Detect which cell encompasses the target text, then output its [X, Y] center coordinate. 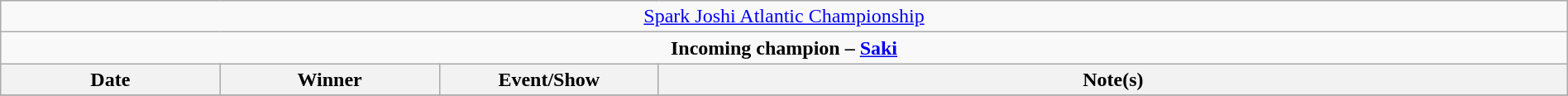
Date [111, 79]
Winner [329, 79]
Spark Joshi Atlantic Championship [784, 17]
Incoming champion – Saki [784, 48]
Event/Show [549, 79]
Note(s) [1113, 79]
